Capture the cell that displays the provided text and extract its [X, Y] central coordinate. 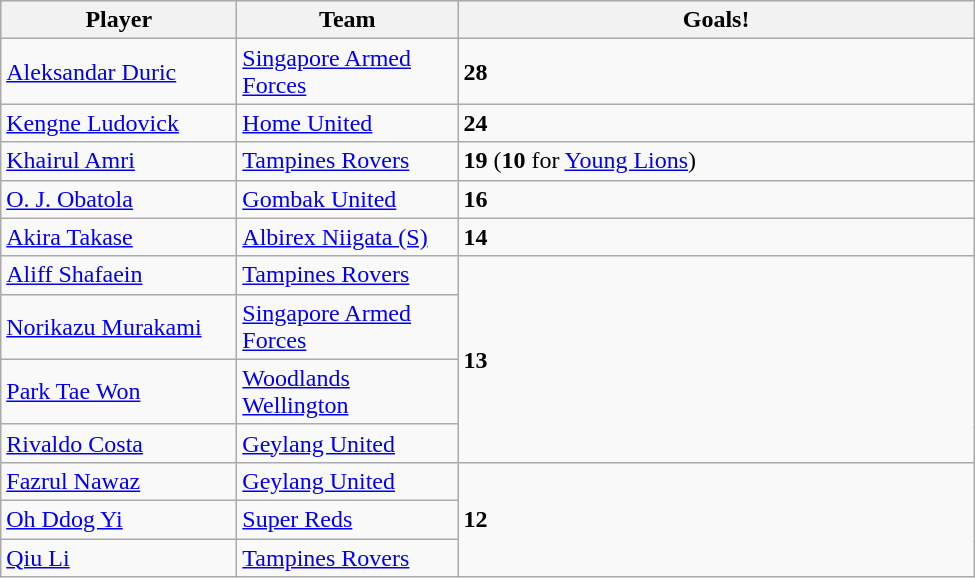
13 [716, 359]
Kengne Ludovick [119, 123]
Aleksandar Duric [119, 72]
Albirex Niigata (S) [348, 237]
24 [716, 123]
16 [716, 199]
Oh Ddog Yi [119, 519]
Khairul Amri [119, 161]
Woodlands Wellington [348, 392]
Home United [348, 123]
12 [716, 519]
Qiu Li [119, 557]
Player [119, 20]
Aliff Shafaein [119, 275]
Rivaldo Costa [119, 443]
Team [348, 20]
Akira Takase [119, 237]
Gombak United [348, 199]
Norikazu Murakami [119, 326]
Fazrul Nawaz [119, 481]
O. J. Obatola [119, 199]
19 (10 for Young Lions) [716, 161]
Park Tae Won [119, 392]
Super Reds [348, 519]
Goals! [716, 20]
28 [716, 72]
14 [716, 237]
